Capture the cell that displays the provided text and extract its (X, Y) central coordinate. 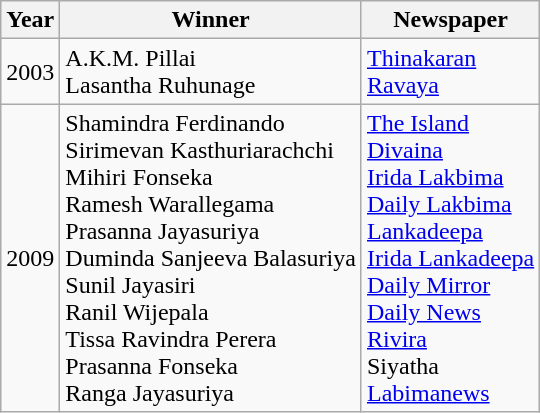
2009 (30, 258)
Year (30, 20)
The IslandDivainaIrida LakbimaDaily LakbimaLankadeepaIrida LankadeepaDaily MirrorDaily NewsRiviraSiyathaLabimanews (450, 258)
Newspaper (450, 20)
Winner (211, 20)
2003 (30, 72)
A.K.M. PillaiLasantha Ruhunage (211, 72)
ThinakaranRavaya (450, 72)
